Provide the (X, Y) coordinate of the cell's center where the given text is located.  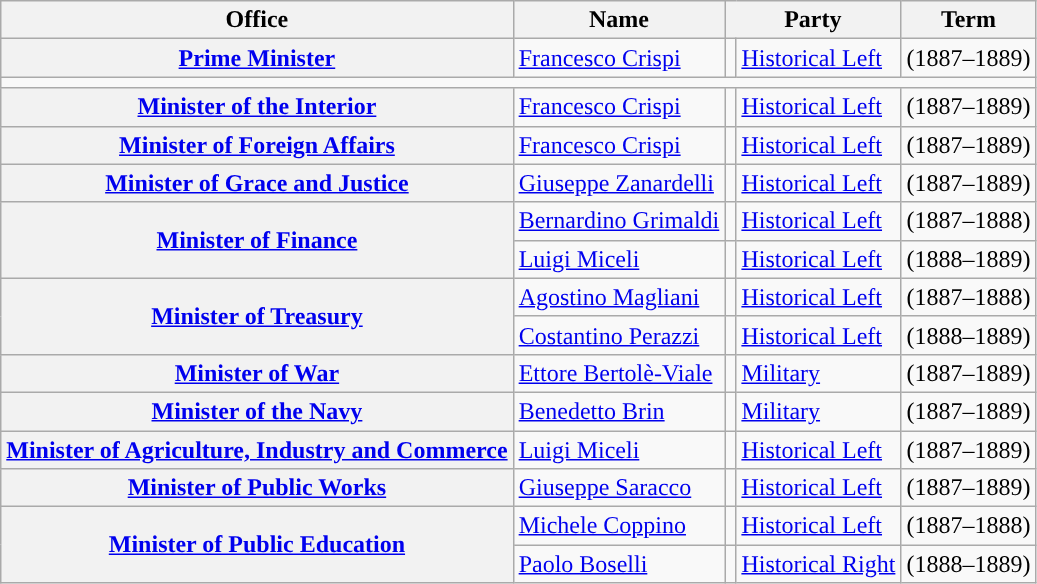
Minister of the Interior (257, 107)
Minister of Treasury (257, 316)
Minister of War (257, 373)
Party (813, 20)
Costantino Perazzi (619, 335)
Minister of Public Education (257, 545)
Minister of Agriculture, Industry and Commerce (257, 449)
Name (619, 20)
Giuseppe Zanardelli (619, 183)
Minister of Grace and Justice (257, 183)
Benedetto Brin (619, 411)
Minister of Public Works (257, 488)
Minister of Foreign Affairs (257, 145)
Paolo Boselli (619, 564)
Agostino Magliani (619, 297)
Minister of Finance (257, 240)
Ettore Bertolè-Viale (619, 373)
Historical Right (818, 564)
Term (968, 20)
Giuseppe Saracco (619, 488)
Office (257, 20)
Bernardino Grimaldi (619, 221)
Prime Minister (257, 58)
Minister of the Navy (257, 411)
Michele Coppino (619, 526)
